Search for the cell housing the specified text and yield its [x, y] center coordinate. 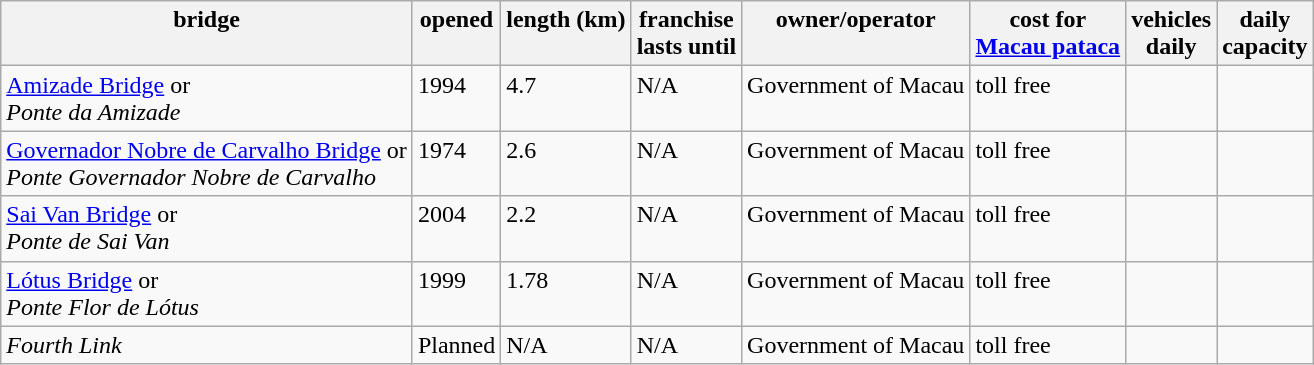
1994 [456, 98]
dailycapacity [1265, 34]
opened [456, 34]
Sai Van Bridge orPonte de Sai Van [207, 228]
Governador Nobre de Carvalho Bridge orPonte Governador Nobre de Carvalho [207, 164]
1.78 [566, 294]
Amizade Bridge orPonte da Amizade [207, 98]
bridge [207, 34]
vehiclesdaily [1172, 34]
owner/operator [856, 34]
1999 [456, 294]
2004 [456, 228]
4.7 [566, 98]
2.2 [566, 228]
Fourth Link [207, 345]
cost forMacau pataca [1048, 34]
2.6 [566, 164]
Lótus Bridge orPonte Flor de Lótus [207, 294]
franchiselasts until [686, 34]
length (km) [566, 34]
Planned [456, 345]
1974 [456, 164]
